Search for the cell housing the specified text and yield its [X, Y] center coordinate. 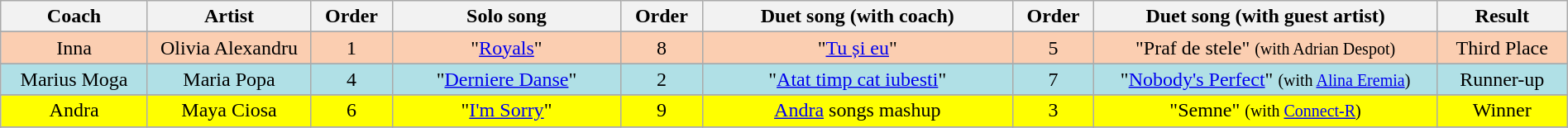
4 [352, 79]
3 [1054, 111]
Andra [74, 111]
Duet song (with guest artist) [1265, 17]
2 [662, 79]
"Nobody's Perfect" (with Alina Eremia) [1265, 79]
Inna [74, 48]
"Praf de stele" (with Adrian Despot) [1265, 48]
"I'm Sorry" [506, 111]
Marius Moga [74, 79]
Third Place [1502, 48]
7 [1054, 79]
Coach [74, 17]
Winner [1502, 111]
1 [352, 48]
"Semne" (with Connect-R) [1265, 111]
Maria Popa [228, 79]
8 [662, 48]
"Tu și eu" [857, 48]
9 [662, 111]
6 [352, 111]
Maya Ciosa [228, 111]
Runner-up [1502, 79]
Duet song (with coach) [857, 17]
"Derniere Danse" [506, 79]
Artist [228, 17]
Solo song [506, 17]
5 [1054, 48]
"Atat timp cat iubesti" [857, 79]
Andra songs mashup [857, 111]
Result [1502, 17]
Olivia Alexandru [228, 48]
"Royals" [506, 48]
